Scan for the cell matching the given text and deliver its [X, Y] coordinate at center. 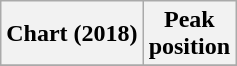
Chart (2018) [72, 34]
Peakposition [189, 34]
